Detect which cell encompasses the target text, then output its (x, y) center coordinate. 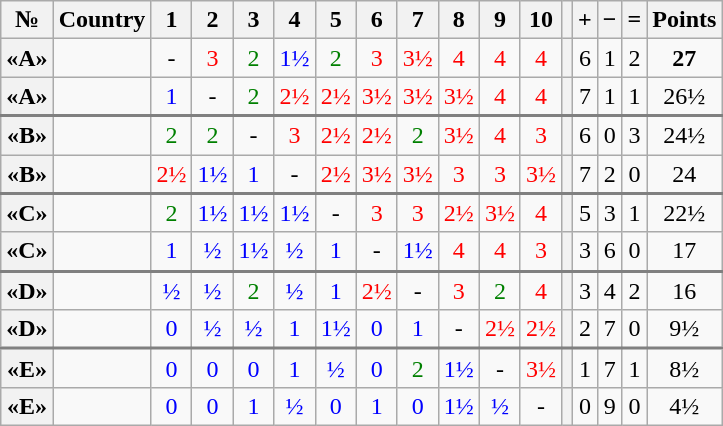
9½ (684, 330)
Points (684, 20)
4½ (684, 406)
26½ (684, 96)
№ (27, 20)
22½ (684, 212)
8 (458, 20)
= (634, 20)
17 (684, 252)
Country (102, 20)
16 (684, 290)
10 (540, 20)
8½ (684, 368)
24 (684, 174)
+ (586, 20)
24½ (684, 136)
27 (684, 58)
− (610, 20)
